Return [X, Y] of the center of cell containing provided text 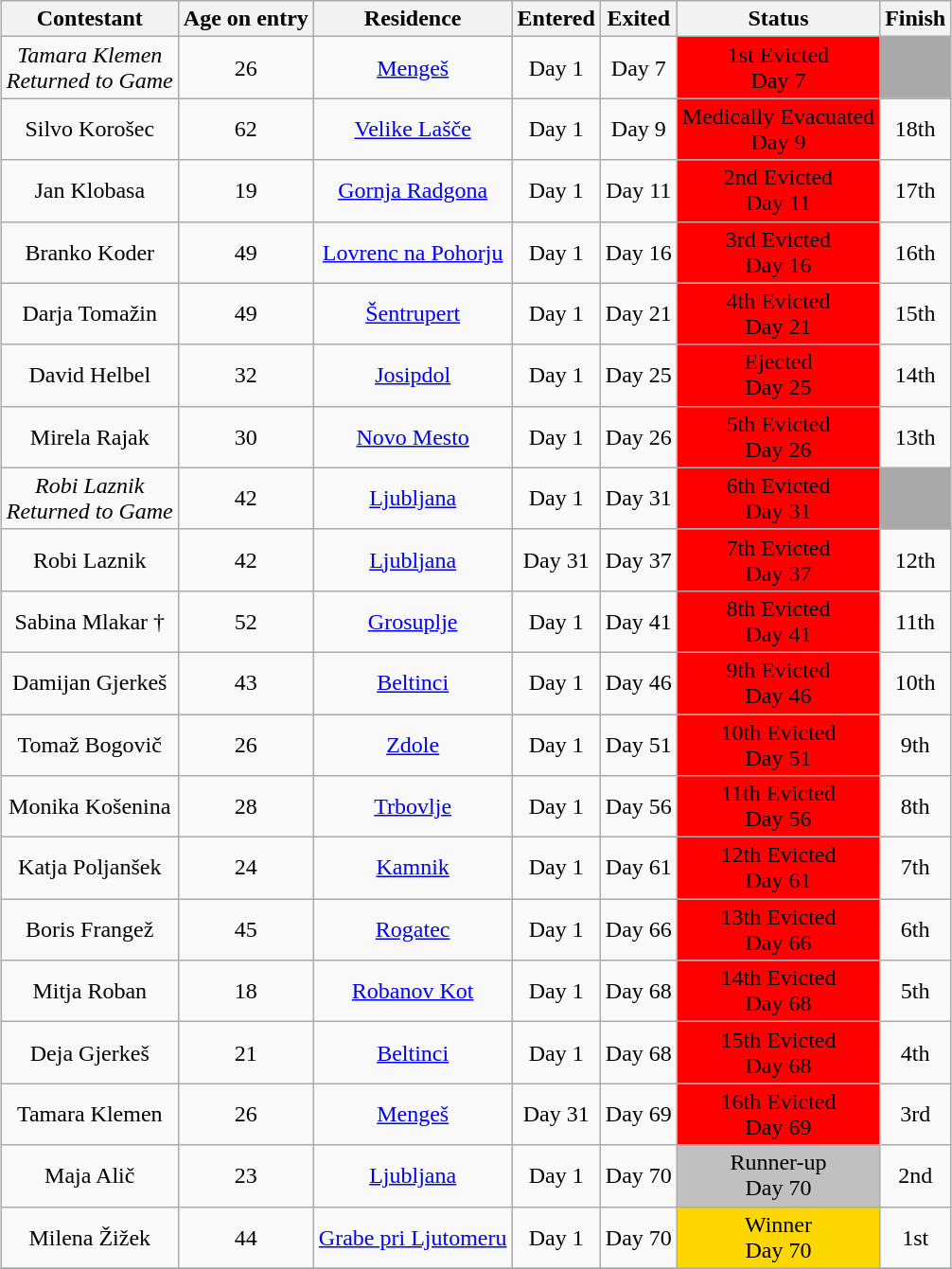
WinnerDay 70 [778, 1238]
4th [916, 1052]
9th EvictedDay 46 [778, 683]
Age on entry [246, 19]
Milena Žižek [89, 1238]
Grosuplje [413, 621]
Kamnik [413, 869]
Day 56 [638, 806]
4th EvictedDay 21 [778, 314]
Day 26 [638, 437]
Mitja Roban [89, 992]
14th EvictedDay 68 [778, 992]
17th [916, 191]
2nd EvictedDay 11 [778, 191]
Darja Tomažin [89, 314]
Day 21 [638, 314]
Medically EvacuatedDay 9 [778, 129]
12th [916, 560]
Status [778, 19]
30 [246, 437]
Day 66 [638, 929]
11th EvictedDay 56 [778, 806]
Robanov Kot [413, 992]
Silvo Korošec [89, 129]
Zdole [413, 744]
Day 41 [638, 621]
Mirela Rajak [89, 437]
16th EvictedDay 69 [778, 1115]
44 [246, 1238]
Tamara Klemen [89, 1115]
13th EvictedDay 66 [778, 929]
Rogatec [413, 929]
Damijan Gjerkeš [89, 683]
David Helbel [89, 375]
Runner-upDay 70 [778, 1175]
Jan Klobasa [89, 191]
Day 61 [638, 869]
24 [246, 869]
Lovrenc na Pohorju [413, 252]
3rd EvictedDay 16 [778, 252]
Grabe pri Ljutomeru [413, 1238]
7th EvictedDay 37 [778, 560]
18 [246, 992]
Boris Frangež [89, 929]
Day 16 [638, 252]
Entered [556, 19]
19 [246, 191]
1st [916, 1238]
28 [246, 806]
2nd [916, 1175]
5th [916, 992]
9th [916, 744]
Day 46 [638, 683]
23 [246, 1175]
Residence [413, 19]
45 [246, 929]
13th [916, 437]
5th EvictedDay 26 [778, 437]
EjectedDay 25 [778, 375]
Robi Laznik [89, 560]
8th [916, 806]
Exited [638, 19]
Monika Košenina [89, 806]
15th [916, 314]
11th [916, 621]
Day 9 [638, 129]
Tomaž Bogovič [89, 744]
21 [246, 1052]
Šentrupert [413, 314]
Contestant [89, 19]
32 [246, 375]
18th [916, 129]
43 [246, 683]
Sabina Mlakar † [89, 621]
16th [916, 252]
Deja Gjerkeš [89, 1052]
3rd [916, 1115]
12th EvictedDay 61 [778, 869]
6th EvictedDay 31 [778, 498]
6th [916, 929]
Day 25 [638, 375]
Day 11 [638, 191]
10th EvictedDay 51 [778, 744]
Day 7 [638, 68]
52 [246, 621]
Tamara KlemenReturned to Game [89, 68]
Robi LaznikReturned to Game [89, 498]
Gornja Radgona [413, 191]
Day 69 [638, 1115]
Finish [916, 19]
Novo Mesto [413, 437]
Branko Koder [89, 252]
1st EvictedDay 7 [778, 68]
Day 37 [638, 560]
Maja Alič [89, 1175]
Trbovlje [413, 806]
14th [916, 375]
62 [246, 129]
Day 51 [638, 744]
15th EvictedDay 68 [778, 1052]
7th [916, 869]
Velike Lašče [413, 129]
10th [916, 683]
Katja Poljanšek [89, 869]
Josipdol [413, 375]
8th EvictedDay 41 [778, 621]
